Output the [X, Y] coordinate of the center of the cell containing the given text.  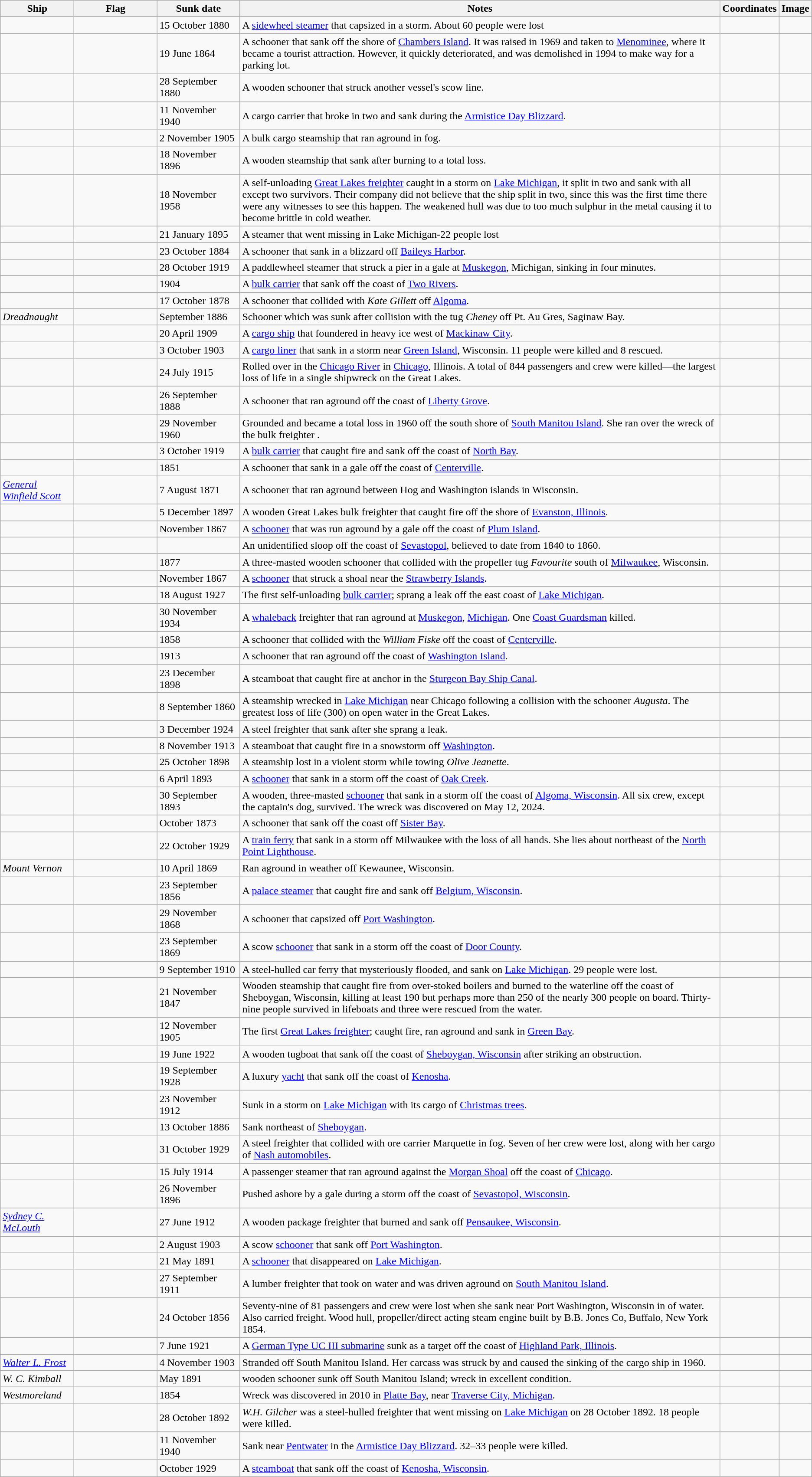
13 October 1886 [199, 1127]
15 July 1914 [199, 1172]
A German Type UC III submarine sunk as a target off the coast of Highland Park, Illinois. [480, 1346]
A steamer that went missing in Lake Michigan-22 people lost [480, 234]
A steamboat that caught fire at anchor in the Sturgeon Bay Ship Canal. [480, 678]
22 October 1929 [199, 846]
27 September 1911 [199, 1283]
A schooner that sank in a blizzard off Baileys Harbor. [480, 251]
Coordinates [750, 9]
A schooner that sank in a gale off the coast of Centerville. [480, 468]
Sunk in a storm on Lake Michigan with its cargo of Christmas trees. [480, 1104]
23 November 1912 [199, 1104]
The first self-unloading bulk carrier; sprang a leak off the east coast of Lake Michigan. [480, 595]
General Winfield Scott [37, 490]
23 December 1898 [199, 678]
30 September 1893 [199, 801]
28 October 1919 [199, 267]
21 January 1895 [199, 234]
7 June 1921 [199, 1346]
6 April 1893 [199, 779]
A cargo liner that sank in a storm near Green Island, Wisconsin. 11 people were killed and 8 rescued. [480, 350]
A schooner that collided with Kate Gillett off Algoma. [480, 301]
Walter L. Frost [37, 1362]
3 December 1924 [199, 729]
18 November 1896 [199, 160]
A wooden tugboat that sank off the coast of Sheboygan, Wisconsin after striking an obstruction. [480, 1054]
Ran aground in weather off Kewaunee, Wisconsin. [480, 868]
A steel freighter that collided with ore carrier Marquette in fog. Seven of her crew were lost, along with her cargo of Nash automobiles. [480, 1150]
A sidewheel steamer that capsized in a storm. About 60 people were lost [480, 25]
1851 [199, 468]
29 November 1868 [199, 919]
A bulk carrier that caught fire and sank off the coast of North Bay. [480, 451]
20 April 1909 [199, 334]
18 August 1927 [199, 595]
A scow schooner that sank off Port Washington. [480, 1244]
A steel-hulled car ferry that mysteriously flooded, and sank on Lake Michigan. 29 people were lost. [480, 969]
A schooner that struck a shoal near the Strawberry Islands. [480, 578]
Westmoreland [37, 1395]
A schooner that collided with the William Fiske off the coast of Centerville. [480, 640]
W. C. Kimball [37, 1379]
28 September 1880 [199, 88]
W.H. Gilcher was a steel-hulled freighter that went missing on Lake Michigan on 28 October 1892. 18 people were killed. [480, 1418]
A steamboat that sank off the coast of Kenosha, Wisconsin. [480, 1468]
29 November 1960 [199, 429]
September 1886 [199, 317]
1913 [199, 656]
Flag [115, 9]
Stranded off South Manitou Island. Her carcass was struck by and caused the sinking of the cargo ship in 1960. [480, 1362]
31 October 1929 [199, 1150]
Mount Vernon [37, 868]
18 November 1958 [199, 200]
26 November 1896 [199, 1194]
8 November 1913 [199, 746]
Sunk date [199, 9]
A passenger steamer that ran aground against the Morgan Shoal off the coast of Chicago. [480, 1172]
A schooner that ran aground off the coast of Washington Island. [480, 656]
A schooner that sank in a storm off the coast of Oak Creek. [480, 779]
Schooner which was sunk after collision with the tug Cheney off Pt. Au Gres, Saginaw Bay. [480, 317]
A wooden steamship that sank after burning to a total loss. [480, 160]
A wooden schooner that struck another vessel's scow line. [480, 88]
Image [796, 9]
3 October 1903 [199, 350]
A bulk carrier that sank off the coast of Two Rivers. [480, 284]
A scow schooner that sank in a storm off the coast of Door County. [480, 946]
A lumber freighter that took on water and was driven aground on South Manitou Island. [480, 1283]
wooden schooner sunk off South Manitou Island; wreck in excellent condition. [480, 1379]
A schooner that capsized off Port Washington. [480, 919]
5 December 1897 [199, 512]
A cargo carrier that broke in two and sank during the Armistice Day Blizzard. [480, 115]
Dreadnaught [37, 317]
21 November 1847 [199, 998]
2 August 1903 [199, 1244]
1877 [199, 562]
A three-masted wooden schooner that collided with the propeller tug Favourite south of Milwaukee, Wisconsin. [480, 562]
4 November 1903 [199, 1362]
7 August 1871 [199, 490]
Pushed ashore by a gale during a storm off the coast of Sevastopol, Wisconsin. [480, 1194]
Sank northeast of Sheboygan. [480, 1127]
27 June 1912 [199, 1222]
A bulk cargo steamship that ran aground in fog. [480, 138]
October 1873 [199, 823]
May 1891 [199, 1379]
28 October 1892 [199, 1418]
A palace steamer that caught fire and sank off Belgium, Wisconsin. [480, 890]
15 October 1880 [199, 25]
12 November 1905 [199, 1032]
A paddlewheel steamer that struck a pier in a gale at Muskegon, Michigan, sinking in four minutes. [480, 267]
A schooner that ran aground between Hog and Washington islands in Wisconsin. [480, 490]
A schooner that was run aground by a gale off the coast of Plum Island. [480, 529]
Wreck was discovered in 2010 in Platte Bay, near Traverse City, Michigan. [480, 1395]
19 June 1922 [199, 1054]
A wooden package freighter that burned and sank off Pensaukee, Wisconsin. [480, 1222]
8 September 1860 [199, 707]
9 September 1910 [199, 969]
23 September 1869 [199, 946]
1854 [199, 1395]
A wooden Great Lakes bulk freighter that caught fire off the shore of Evanston, Illinois. [480, 512]
A schooner that disappeared on Lake Michigan. [480, 1261]
3 October 1919 [199, 451]
Sank near Pentwater in the Armistice Day Blizzard. 32–33 people were killed. [480, 1446]
Notes [480, 9]
A schooner that sank off the coast off Sister Bay. [480, 823]
A train ferry that sank in a storm off Milwaukee with the loss of all hands. She lies about northeast of the North Point Lighthouse. [480, 846]
17 October 1878 [199, 301]
25 October 1898 [199, 762]
19 June 1864 [199, 53]
23 September 1856 [199, 890]
2 November 1905 [199, 138]
A luxury yacht that sank off the coast of Kenosha. [480, 1077]
Ship [37, 9]
23 October 1884 [199, 251]
A whaleback freighter that ran aground at Muskegon, Michigan. One Coast Guardsman killed. [480, 617]
October 1929 [199, 1468]
19 September 1928 [199, 1077]
A schooner that ran aground off the coast of Liberty Grove. [480, 401]
A steamboat that caught fire in a snowstorm off Washington. [480, 746]
24 July 1915 [199, 372]
30 November 1934 [199, 617]
24 October 1856 [199, 1317]
Grounded and became a total loss in 1960 off the south shore of South Manitou Island. She ran over the wreck of the bulk freighter . [480, 429]
10 April 1869 [199, 868]
An unidentified sloop off the coast of Sevastopol, believed to date from 1840 to 1860. [480, 545]
1904 [199, 284]
21 May 1891 [199, 1261]
Sydney C. McLouth [37, 1222]
A steel freighter that sank after she sprang a leak. [480, 729]
A steamship lost in a violent storm while towing Olive Jeanette. [480, 762]
A cargo ship that foundered in heavy ice west of Mackinaw City. [480, 334]
1858 [199, 640]
The first Great Lakes freighter; caught fire, ran aground and sank in Green Bay. [480, 1032]
26 September 1888 [199, 401]
